Capture the cell that displays the provided text and extract its (x, y) central coordinate. 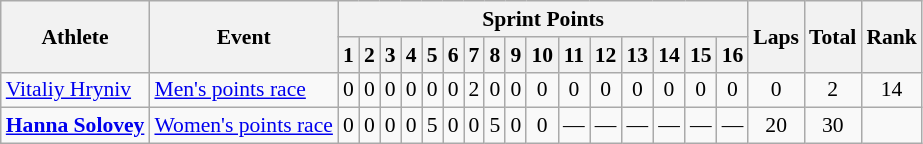
4 (412, 55)
9 (516, 55)
15 (701, 55)
6 (454, 55)
Women's points race (244, 126)
Rank (892, 36)
Athlete (76, 36)
Event (244, 36)
20 (776, 126)
30 (832, 126)
Total (832, 36)
Vitaliy Hryniv (76, 90)
12 (606, 55)
10 (542, 55)
16 (733, 55)
Men's points race (244, 90)
8 (494, 55)
11 (574, 55)
Sprint Points (543, 19)
1 (348, 55)
7 (474, 55)
13 (637, 55)
Hanna Solovey (76, 126)
3 (390, 55)
Laps (776, 36)
